Output the (X, Y) coordinate of the center of the cell containing the given text.  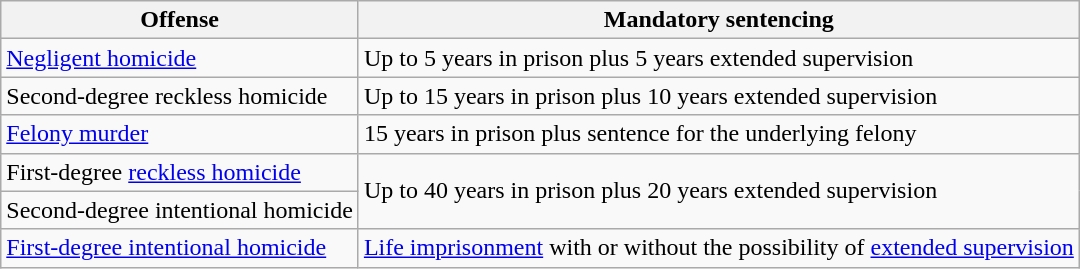
Up to 40 years in prison plus 20 years extended supervision (718, 191)
First-degree reckless homicide (180, 172)
First-degree intentional homicide (180, 248)
Offense (180, 20)
Second-degree intentional homicide (180, 210)
Mandatory sentencing (718, 20)
Up to 15 years in prison plus 10 years extended supervision (718, 96)
Up to 5 years in prison plus 5 years extended supervision (718, 58)
Life imprisonment with or without the possibility of extended supervision (718, 248)
15 years in prison plus sentence for the underlying felony (718, 134)
Negligent homicide (180, 58)
Felony murder (180, 134)
Second-degree reckless homicide (180, 96)
